Detect which cell encompasses the target text, then output its [x, y] center coordinate. 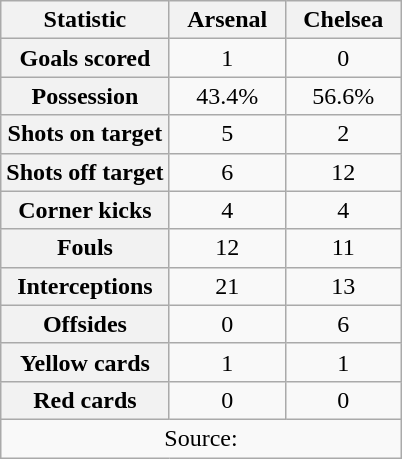
43.4% [227, 96]
Chelsea [343, 20]
11 [343, 248]
Possession [85, 96]
Goals scored [85, 58]
Fouls [85, 248]
Red cards [85, 400]
Arsenal [227, 20]
21 [227, 286]
Shots off target [85, 172]
Source: [201, 438]
56.6% [343, 96]
Interceptions [85, 286]
2 [343, 134]
Shots on target [85, 134]
Yellow cards [85, 362]
Corner kicks [85, 210]
Statistic [85, 20]
5 [227, 134]
13 [343, 286]
Offsides [85, 324]
